Scan for the cell matching the given text and deliver its (X, Y) coordinate at center. 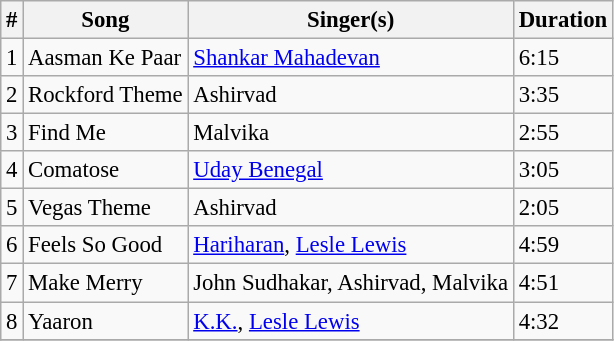
7 (12, 283)
4:59 (562, 245)
3 (12, 133)
K.K., Lesle Lewis (350, 321)
4 (12, 170)
4:51 (562, 283)
Singer(s) (350, 20)
Rockford Theme (106, 95)
John Sudhakar, Ashirvad, Malvika (350, 283)
Yaaron (106, 321)
Malvika (350, 133)
1 (12, 58)
Shankar Mahadevan (350, 58)
6 (12, 245)
2:05 (562, 208)
Song (106, 20)
2:55 (562, 133)
Aasman Ke Paar (106, 58)
4:32 (562, 321)
Find Me (106, 133)
# (12, 20)
Uday Benegal (350, 170)
Comatose (106, 170)
Vegas Theme (106, 208)
3:05 (562, 170)
Make Merry (106, 283)
Duration (562, 20)
3:35 (562, 95)
5 (12, 208)
8 (12, 321)
2 (12, 95)
Feels So Good (106, 245)
6:15 (562, 58)
Hariharan, Lesle Lewis (350, 245)
